Find where the given text appears and provide that cell's center as [X, Y] coordinate. 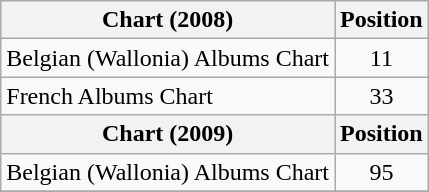
95 [381, 172]
French Albums Chart [168, 96]
11 [381, 58]
Chart (2009) [168, 134]
Chart (2008) [168, 20]
33 [381, 96]
